For the text-containing cell, return its midpoint in [X, Y] coordinate format. 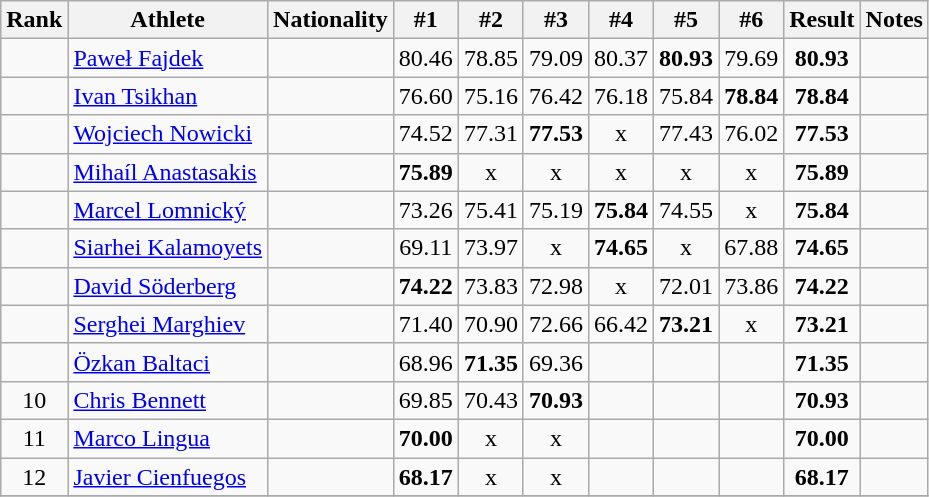
72.98 [556, 286]
76.18 [620, 96]
75.41 [490, 210]
78.85 [490, 58]
Paweł Fajdek [168, 58]
#1 [426, 20]
69.85 [426, 400]
David Söderberg [168, 286]
74.52 [426, 134]
11 [34, 438]
70.43 [490, 400]
73.26 [426, 210]
76.60 [426, 96]
66.42 [620, 324]
80.46 [426, 58]
#3 [556, 20]
74.55 [686, 210]
75.19 [556, 210]
76.02 [752, 134]
80.37 [620, 58]
79.09 [556, 58]
#6 [752, 20]
73.83 [490, 286]
67.88 [752, 248]
79.69 [752, 58]
Athlete [168, 20]
Marcel Lomnický [168, 210]
Özkan Baltaci [168, 362]
Notes [894, 20]
Mihaíl Anastasakis [168, 172]
#2 [490, 20]
Ivan Tsikhan [168, 96]
Nationality [331, 20]
Wojciech Nowicki [168, 134]
Chris Bennett [168, 400]
70.90 [490, 324]
73.86 [752, 286]
Rank [34, 20]
77.43 [686, 134]
Result [822, 20]
68.96 [426, 362]
71.40 [426, 324]
77.31 [490, 134]
#5 [686, 20]
69.11 [426, 248]
Javier Cienfuegos [168, 477]
Marco Lingua [168, 438]
73.97 [490, 248]
#4 [620, 20]
72.01 [686, 286]
Siarhei Kalamoyets [168, 248]
75.16 [490, 96]
72.66 [556, 324]
10 [34, 400]
76.42 [556, 96]
Serghei Marghiev [168, 324]
12 [34, 477]
69.36 [556, 362]
